Scan for the cell matching the given text and deliver its [X, Y] coordinate at center. 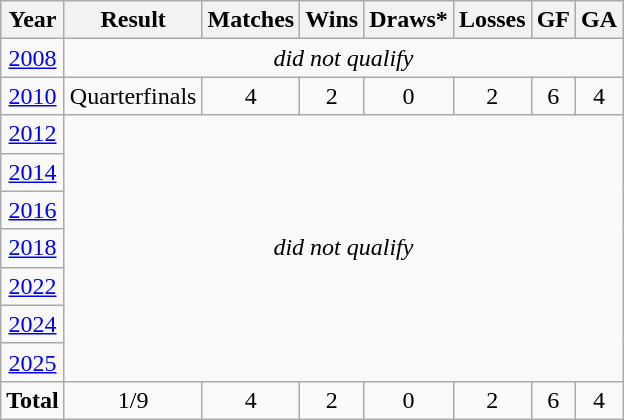
2016 [33, 210]
2025 [33, 362]
2018 [33, 248]
2010 [33, 96]
2024 [33, 324]
Matches [251, 20]
Losses [492, 20]
Wins [332, 20]
2012 [33, 134]
GA [600, 20]
GF [553, 20]
1/9 [133, 400]
2022 [33, 286]
Result [133, 20]
2014 [33, 172]
Quarterfinals [133, 96]
Total [33, 400]
2008 [33, 58]
Year [33, 20]
Draws* [409, 20]
